Provide the (x, y) coordinate of the cell's center where the given text is located.  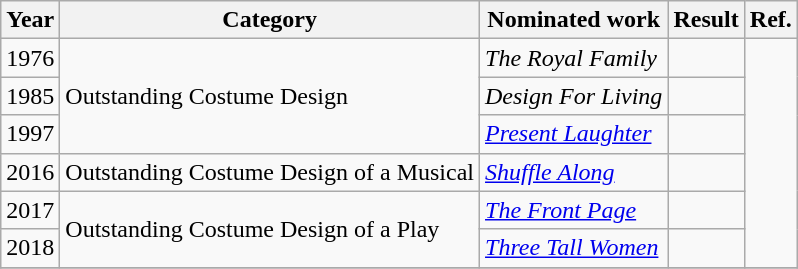
Category (270, 20)
Three Tall Women (574, 248)
The Front Page (574, 210)
The Royal Family (574, 58)
1985 (30, 96)
Year (30, 20)
Outstanding Costume Design of a Play (270, 229)
1997 (30, 134)
Present Laughter (574, 134)
Ref. (770, 20)
2017 (30, 210)
2018 (30, 248)
2016 (30, 172)
Outstanding Costume Design of a Musical (270, 172)
Nominated work (574, 20)
Shuffle Along (574, 172)
Outstanding Costume Design (270, 96)
Result (706, 20)
1976 (30, 58)
Design For Living (574, 96)
